Capture the cell that displays the provided text and extract its (x, y) central coordinate. 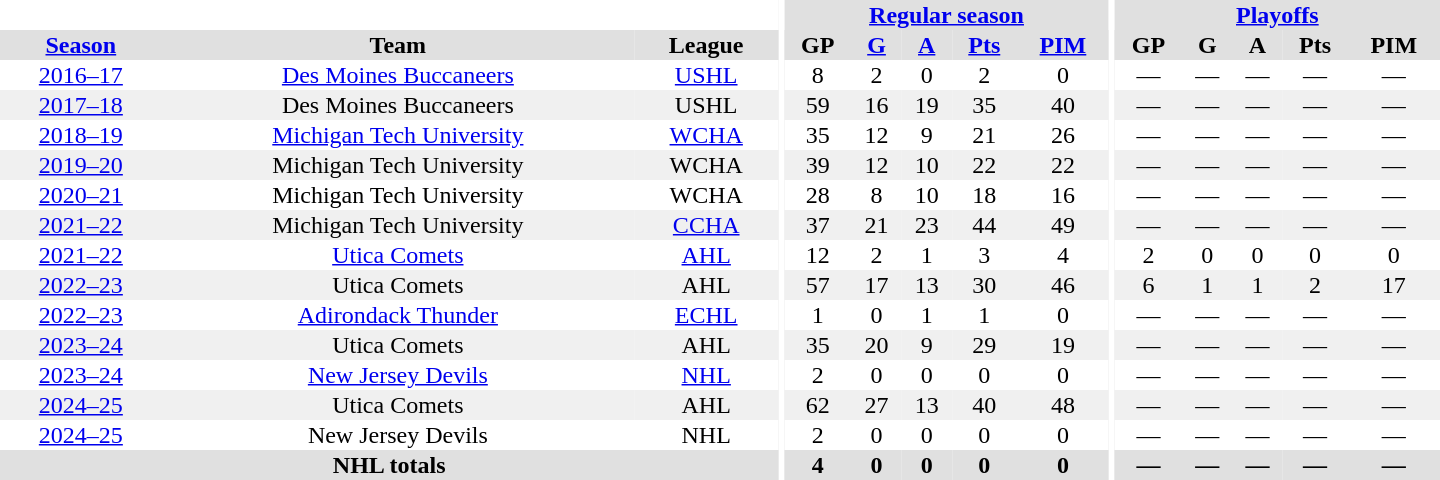
26 (1063, 135)
18 (984, 195)
Team (398, 45)
2016–17 (81, 75)
2018–19 (81, 135)
2019–20 (81, 165)
49 (1063, 225)
ECHL (706, 315)
37 (818, 225)
NHL totals (389, 465)
2020–21 (81, 195)
39 (818, 165)
3 (984, 255)
6 (1149, 285)
30 (984, 285)
46 (1063, 285)
Playoffs (1278, 15)
20 (876, 345)
57 (818, 285)
2017–18 (81, 105)
48 (1063, 405)
League (706, 45)
Season (81, 45)
CCHA (706, 225)
62 (818, 405)
29 (984, 345)
27 (876, 405)
44 (984, 225)
59 (818, 105)
23 (927, 225)
Adirondack Thunder (398, 315)
Regular season (946, 15)
28 (818, 195)
